Locate the cell with the specified text and output its (X, Y) center coordinate. 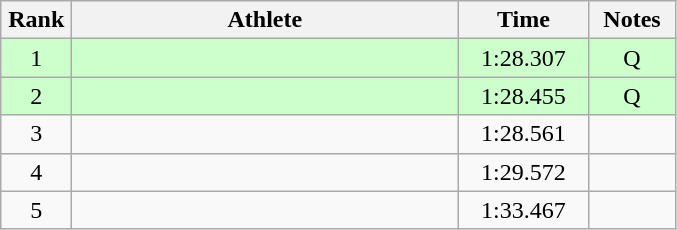
1:28.561 (524, 134)
1 (36, 58)
4 (36, 172)
Notes (632, 20)
5 (36, 210)
1:29.572 (524, 172)
Rank (36, 20)
Athlete (265, 20)
1:28.307 (524, 58)
1:28.455 (524, 96)
2 (36, 96)
3 (36, 134)
1:33.467 (524, 210)
Time (524, 20)
